Output the (x, y) coordinate of the center of the cell containing the given text.  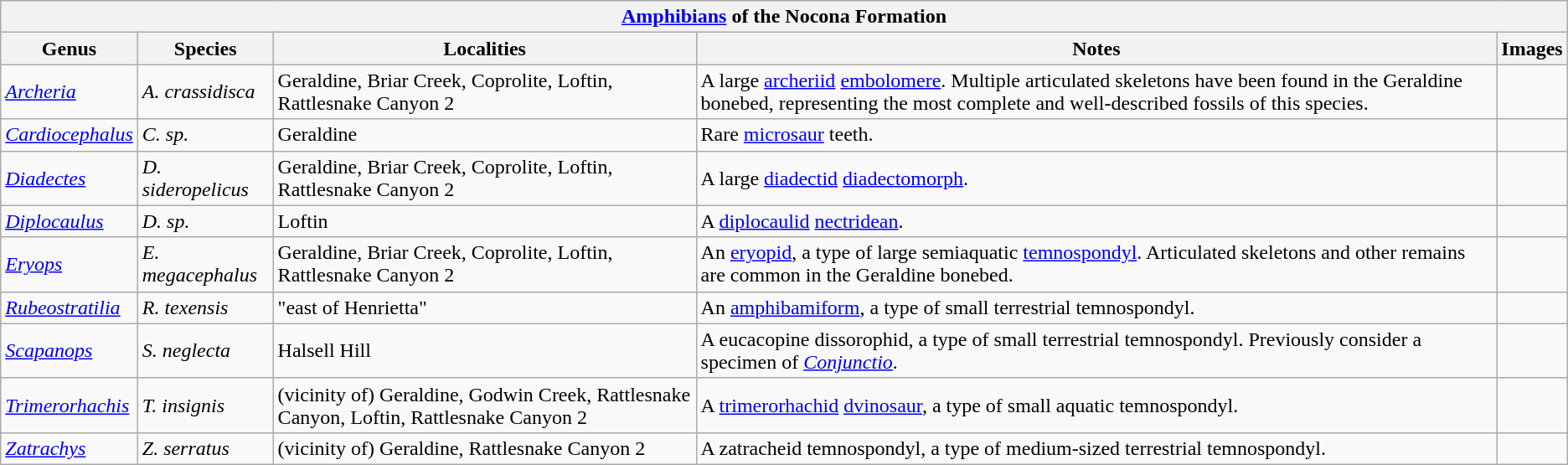
Localities (484, 49)
S. neglecta (205, 350)
D. sp. (205, 221)
Cardiocephalus (70, 135)
Notes (1096, 49)
A. crassidisca (205, 92)
(vicinity of) Geraldine, Rattlesnake Canyon 2 (484, 448)
Rubeostratilia (70, 307)
An amphibamiform, a type of small terrestrial temnospondyl. (1096, 307)
Loftin (484, 221)
Trimerorhachis (70, 406)
Geraldine (484, 135)
Images (1532, 49)
Diplocaulus (70, 221)
Eryops (70, 265)
Amphibians of the Nocona Formation (784, 17)
E. megacephalus (205, 265)
Rare microsaur teeth. (1096, 135)
Species (205, 49)
Genus (70, 49)
R. texensis (205, 307)
A diplocaulid nectridean. (1096, 221)
Zatrachys (70, 448)
Z. serratus (205, 448)
T. insignis (205, 406)
A zatracheid temnospondyl, a type of medium-sized terrestrial temnospondyl. (1096, 448)
Diadectes (70, 178)
(vicinity of) Geraldine, Godwin Creek, Rattlesnake Canyon, Loftin, Rattlesnake Canyon 2 (484, 406)
A large diadectid diadectomorph. (1096, 178)
A eucacopine dissorophid, a type of small terrestrial temnospondyl. Previously consider a specimen of Conjunctio. (1096, 350)
A trimerorhachid dvinosaur, a type of small aquatic temnospondyl. (1096, 406)
An eryopid, a type of large semiaquatic temnospondyl. Articulated skeletons and other remains are common in the Geraldine bonebed. (1096, 265)
D. sideropelicus (205, 178)
"east of Henrietta" (484, 307)
Scapanops (70, 350)
C. sp. (205, 135)
Halsell Hill (484, 350)
Archeria (70, 92)
